Identify which cell holds the provided text, then report its [x, y] central coordinate. 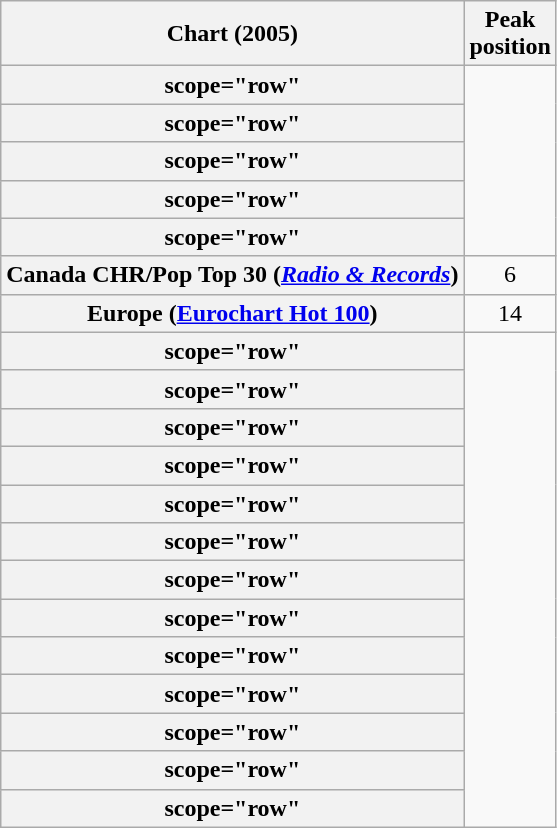
Chart (2005) [232, 34]
Canada CHR/Pop Top 30 (Radio & Records) [232, 275]
6 [510, 275]
Europe (Eurochart Hot 100) [232, 313]
14 [510, 313]
Peakposition [510, 34]
